Output the [x, y] coordinate of the center of the cell containing the given text.  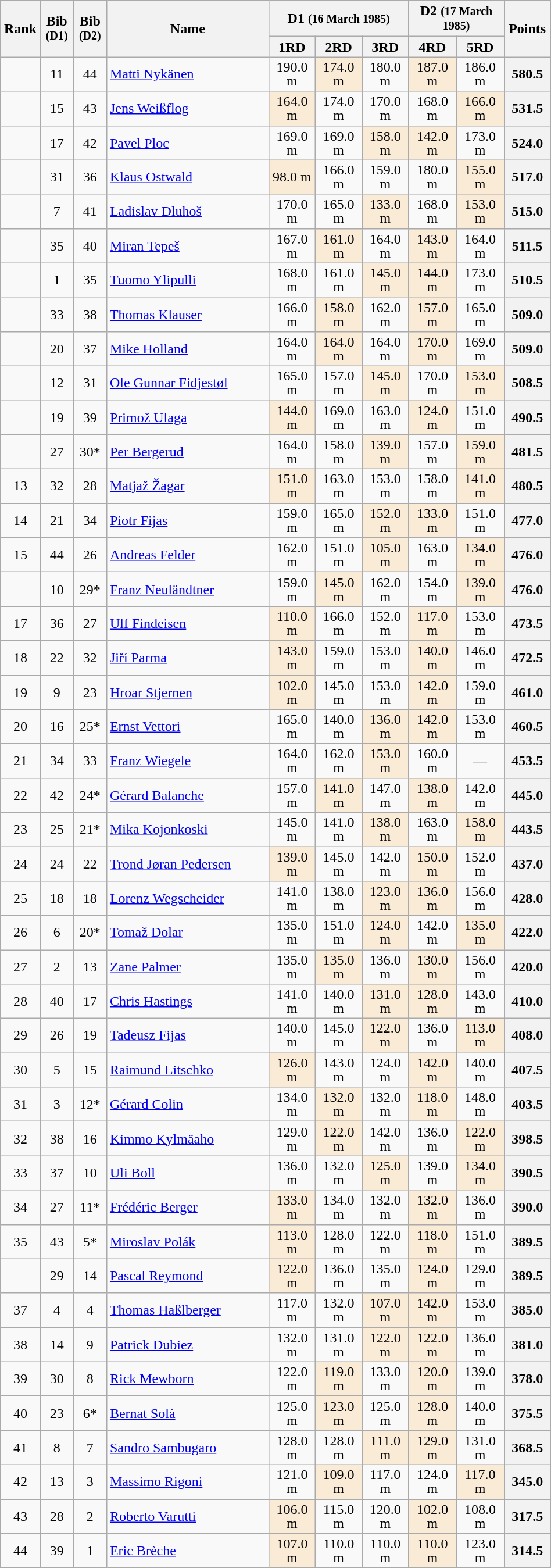
Eric Brèche [187, 1551]
345.0 [527, 1481]
Franz Neuländtner [187, 590]
29* [90, 590]
428.0 [527, 898]
Bib(D1) [57, 29]
106.0 m [292, 1516]
Gérard Balanche [187, 795]
30* [90, 452]
5RD [480, 47]
531.5 [527, 108]
580.5 [527, 74]
154.0 m [432, 590]
Pavel Ploc [187, 143]
Zane Palmer [187, 967]
160.0 m [432, 760]
146.0 m [480, 658]
148.0 m [480, 1105]
408.0 [527, 1036]
375.5 [527, 1413]
477.0 [527, 521]
— [480, 760]
115.0 m [338, 1516]
403.5 [527, 1105]
390.5 [527, 1173]
Ladislav Dluhoš [187, 212]
119.0 m [338, 1379]
Name [187, 29]
Ulf Findeisen [187, 623]
130.0 m [432, 967]
Andreas Felder [187, 555]
147.0 m [385, 795]
481.5 [527, 452]
480.5 [527, 486]
Tuomo Ylipulli [187, 280]
111.0 m [385, 1448]
Matti Nykänen [187, 74]
Ernst Vettori [187, 727]
Pascal Reymond [187, 1276]
167.0 m [292, 245]
420.0 [527, 967]
24* [90, 795]
407.5 [527, 1070]
473.5 [527, 623]
Per Bergerud [187, 452]
187.0 m [432, 74]
186.0 m [480, 74]
445.0 [527, 795]
1RD [292, 47]
515.0 [527, 212]
12* [90, 1105]
12 [57, 383]
Mike Holland [187, 349]
422.0 [527, 933]
98.0 m [292, 177]
Bernat Solà [187, 1413]
Lorenz Wegscheider [187, 898]
D2 (17 March 1985) [456, 19]
Sandro Sambugaro [187, 1448]
Thomas Klauser [187, 314]
Raimund Litschko [187, 1070]
314.5 [527, 1551]
126.0 m [292, 1070]
5* [90, 1242]
Miroslav Polák [187, 1242]
Patrick Dubiez [187, 1344]
Jens Weißflog [187, 108]
190.0 m [292, 74]
437.0 [527, 864]
5 [57, 1070]
Miran Tepeš [187, 245]
517.0 [527, 177]
Gérard Colin [187, 1105]
Mika Kojonkoski [187, 829]
390.0 [527, 1207]
453.5 [527, 760]
Franz Wiegele [187, 760]
Uli Boll [187, 1173]
317.5 [527, 1516]
Tomaž Dolar [187, 933]
461.0 [527, 692]
381.0 [527, 1344]
155.0 m [480, 177]
Jiří Parma [187, 658]
D1 (16 March 1985) [338, 19]
Tadeusz Fijas [187, 1036]
6* [90, 1413]
6 [57, 933]
11* [90, 1207]
Kimmo Kylmäaho [187, 1138]
460.5 [527, 727]
11 [57, 74]
121.0 m [292, 1481]
150.0 m [432, 864]
Matjaž Žagar [187, 486]
368.5 [527, 1448]
378.0 [527, 1379]
Frédéric Berger [187, 1207]
Primož Ulaga [187, 417]
Rank [20, 29]
510.5 [527, 280]
21* [90, 829]
3RD [385, 47]
Massimo Rigoni [187, 1481]
Klaus Ostwald [187, 177]
Roberto Varutti [187, 1516]
2RD [338, 47]
410.0 [527, 1001]
398.5 [527, 1138]
Ole Gunnar Fidjestøl [187, 383]
Bib(D2) [90, 29]
108.0 m [480, 1516]
Piotr Fijas [187, 521]
511.5 [527, 245]
Chris Hastings [187, 1001]
4RD [432, 47]
508.5 [527, 383]
Points [527, 29]
Hroar Stjernen [187, 692]
443.5 [527, 829]
472.5 [527, 658]
Rick Mewborn [187, 1379]
Thomas Haßlberger [187, 1310]
Trond Jøran Pedersen [187, 864]
25* [90, 727]
490.5 [527, 417]
109.0 m [338, 1481]
385.0 [527, 1310]
105.0 m [385, 555]
524.0 [527, 143]
20* [90, 933]
